Return the [x, y] coordinate for the center point of the cell that contains the specified text.  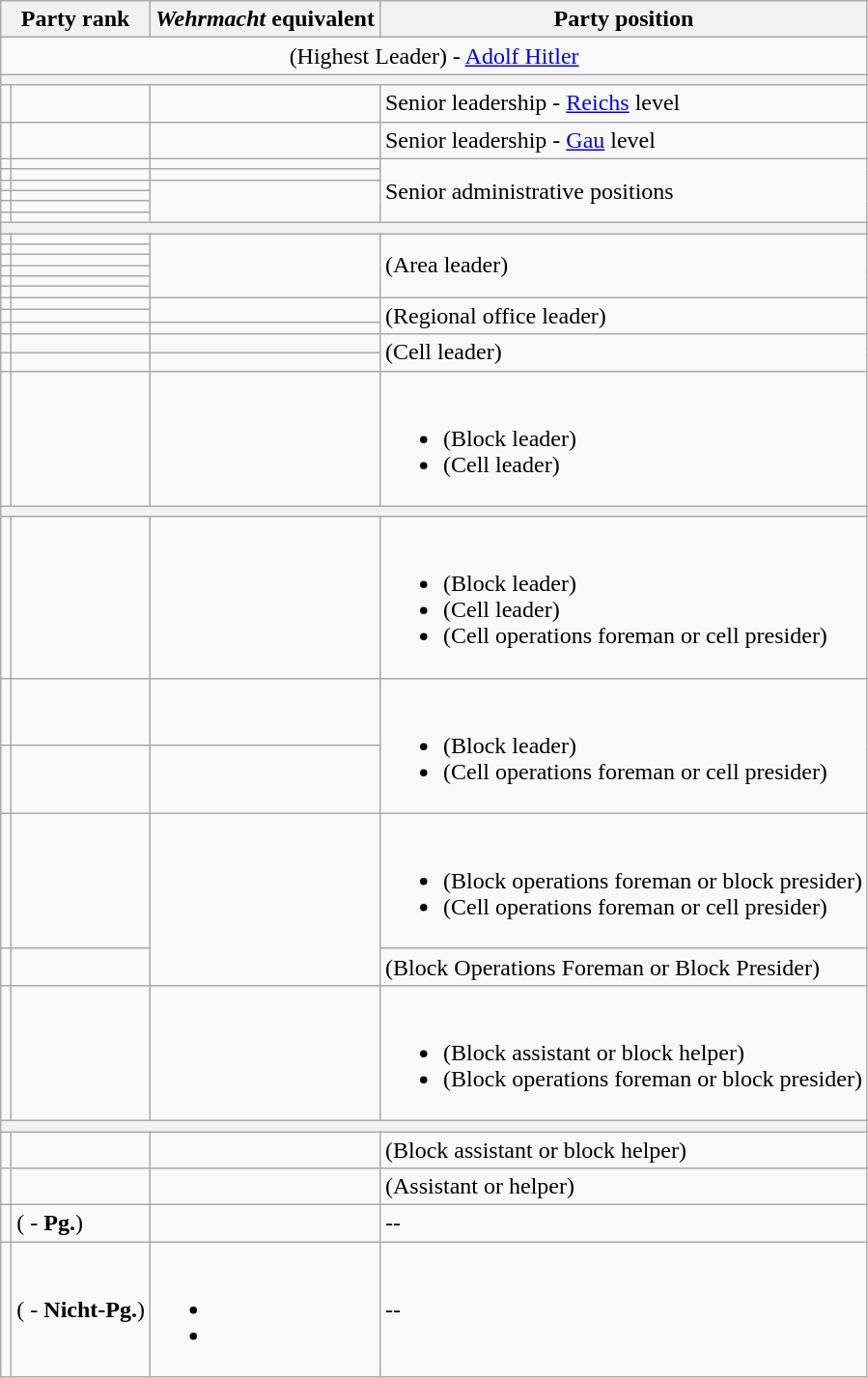
(Highest Leader) - Adolf Hitler [434, 56]
Senior administrative positions [624, 190]
Party position [624, 19]
Senior leadership - Reichs level [624, 103]
(Block assistant or block helper) (Block operations foreman or block presider) [624, 1053]
(Block operations foreman or block presider) (Cell operations foreman or cell presider) [624, 881]
(Block assistant or block helper) [624, 1150]
(Block leader) (Cell leader) (Cell operations foreman or cell presider) [624, 597]
(Cell leader) [624, 352]
Senior leadership - Gau level [624, 140]
(Assistant or helper) [624, 1187]
(Area leader) [624, 266]
(Block leader) (Cell operations foreman or cell presider) [624, 745]
(Block Operations Foreman or Block Presider) [624, 967]
(Regional office leader) [624, 316]
Wehrmacht equivalent [266, 19]
Party rank [75, 19]
( - Nicht-Pg.) [81, 1309]
(Block leader) (Cell leader) [624, 438]
( - Pg.) [81, 1223]
